Capture the cell that displays the provided text and extract its [x, y] central coordinate. 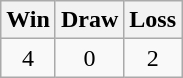
Draw [89, 20]
Loss [153, 20]
Win [28, 20]
0 [89, 58]
4 [28, 58]
2 [153, 58]
